Determine the (X, Y) coordinate at the center of the cell enclosing the given text.  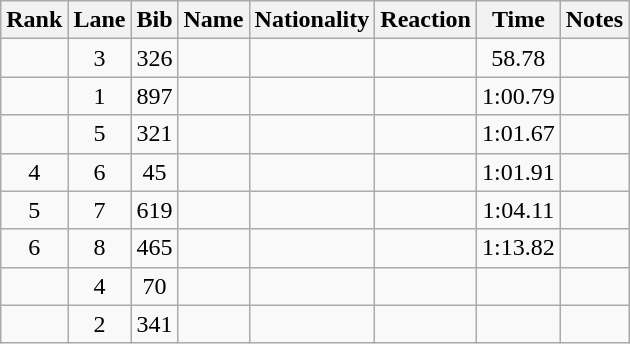
2 (100, 324)
45 (154, 172)
1:01.91 (519, 172)
619 (154, 210)
1:01.67 (519, 134)
8 (100, 248)
321 (154, 134)
58.78 (519, 58)
3 (100, 58)
Nationality (312, 20)
465 (154, 248)
Bib (154, 20)
1:04.11 (519, 210)
341 (154, 324)
1 (100, 96)
Reaction (426, 20)
Name (214, 20)
897 (154, 96)
1:13.82 (519, 248)
Rank (34, 20)
70 (154, 286)
326 (154, 58)
7 (100, 210)
Time (519, 20)
1:00.79 (519, 96)
Lane (100, 20)
Notes (594, 20)
